Detect which cell encompasses the target text, then output its (X, Y) center coordinate. 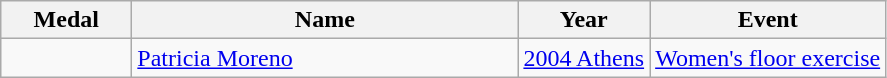
2004 Athens (584, 58)
Event (768, 20)
Women's floor exercise (768, 58)
Medal (66, 20)
Patricia Moreno (325, 58)
Year (584, 20)
Name (325, 20)
